Capture the cell that displays the provided text and extract its [x, y] central coordinate. 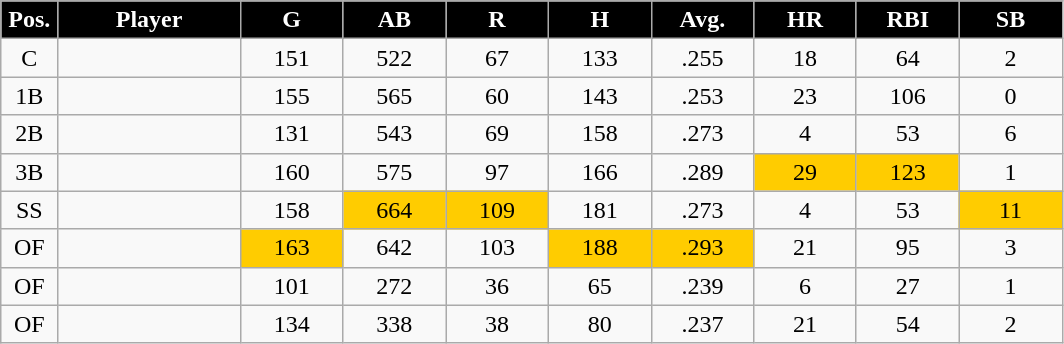
80 [600, 324]
3 [1010, 248]
AB [394, 20]
G [292, 20]
134 [292, 324]
160 [292, 172]
29 [806, 172]
95 [908, 248]
1B [30, 96]
H [600, 20]
11 [1010, 210]
664 [394, 210]
101 [292, 286]
C [30, 58]
23 [806, 96]
642 [394, 248]
188 [600, 248]
54 [908, 324]
151 [292, 58]
.237 [702, 324]
133 [600, 58]
67 [498, 58]
131 [292, 134]
163 [292, 248]
123 [908, 172]
103 [498, 248]
155 [292, 96]
18 [806, 58]
27 [908, 286]
65 [600, 286]
Avg. [702, 20]
575 [394, 172]
0 [1010, 96]
143 [600, 96]
.255 [702, 58]
SS [30, 210]
543 [394, 134]
.293 [702, 248]
2B [30, 134]
R [498, 20]
Pos. [30, 20]
.289 [702, 172]
HR [806, 20]
38 [498, 324]
97 [498, 172]
522 [394, 58]
272 [394, 286]
338 [394, 324]
69 [498, 134]
565 [394, 96]
.253 [702, 96]
Player [150, 20]
60 [498, 96]
3B [30, 172]
106 [908, 96]
166 [600, 172]
.239 [702, 286]
RBI [908, 20]
109 [498, 210]
64 [908, 58]
181 [600, 210]
SB [1010, 20]
36 [498, 286]
